For the text-containing cell, return its midpoint in (X, Y) coordinate format. 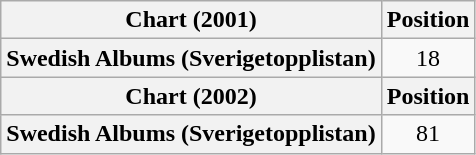
81 (428, 134)
Chart (2001) (191, 20)
Chart (2002) (191, 96)
18 (428, 58)
